From the cell containing the given text, extract its center point as (X, Y) coordinate. 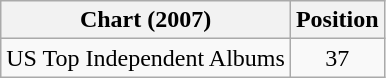
US Top Independent Albums (146, 58)
Position (337, 20)
Chart (2007) (146, 20)
37 (337, 58)
